Detect which cell encompasses the target text, then output its (X, Y) center coordinate. 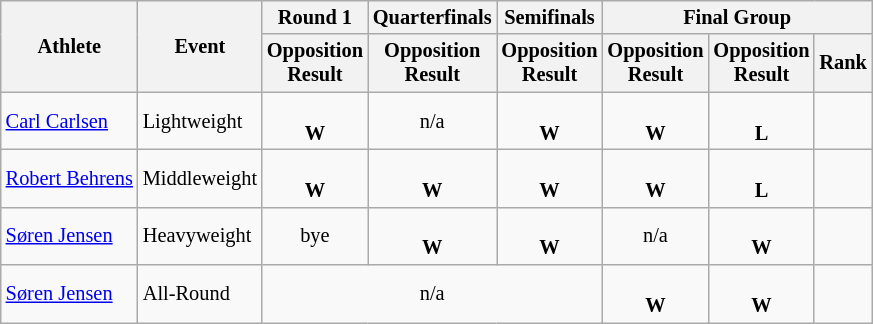
Lightweight (200, 121)
bye (315, 236)
Semifinals (549, 17)
Heavyweight (200, 236)
Event (200, 46)
Middleweight (200, 178)
All-Round (200, 294)
Round 1 (315, 17)
Athlete (70, 46)
Carl Carlsen (70, 121)
Rank (842, 63)
Robert Behrens (70, 178)
Quarterfinals (432, 17)
Final Group (736, 17)
